For the text-containing cell, return its midpoint in (X, Y) coordinate format. 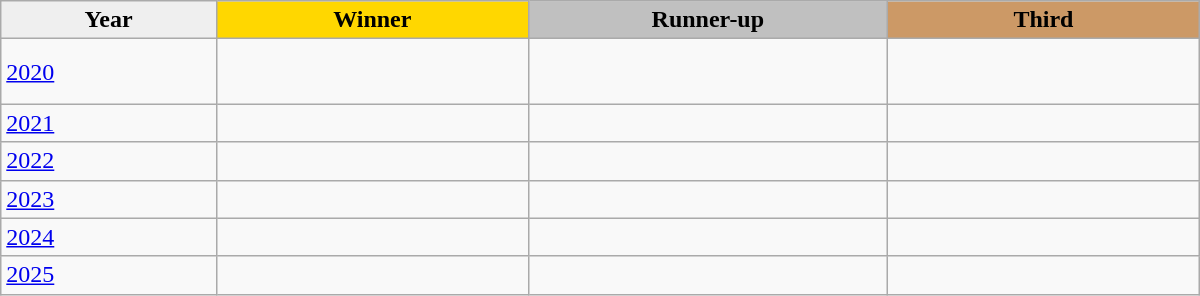
2025 (109, 275)
Year (109, 20)
2023 (109, 199)
2022 (109, 161)
Runner-up (708, 20)
2024 (109, 237)
2021 (109, 123)
2020 (109, 72)
Third (1044, 20)
Winner (372, 20)
